Return the (X, Y) coordinate for the center point of the cell that contains the specified text.  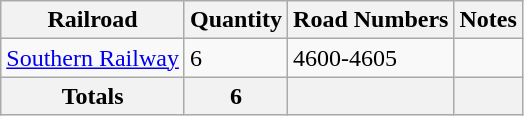
Notes (488, 20)
Quantity (236, 20)
4600-4605 (371, 58)
Southern Railway (93, 58)
Road Numbers (371, 20)
Totals (93, 96)
Railroad (93, 20)
